For the text-containing cell, return its midpoint in (X, Y) coordinate format. 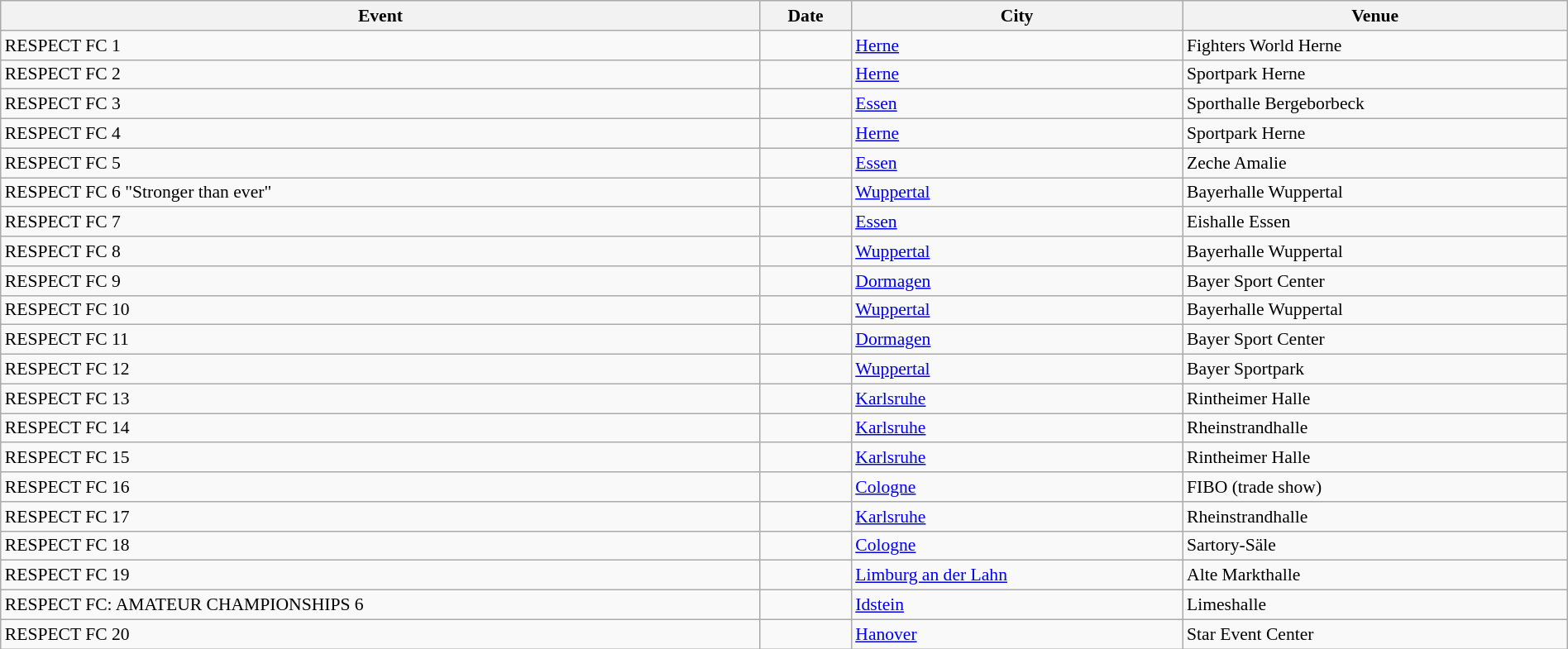
RESPECT FC 3 (380, 104)
Sporthalle Bergeborbeck (1374, 104)
Zeche Amalie (1374, 163)
Alte Markthalle (1374, 575)
Venue (1374, 16)
RESPECT FC: AMATEUR CHAMPIONSHIPS 6 (380, 604)
RESPECT FC 18 (380, 546)
RESPECT FC 7 (380, 222)
Fighters World Herne (1374, 45)
RESPECT FC 10 (380, 310)
RESPECT FC 17 (380, 516)
RESPECT FC 13 (380, 398)
RESPECT FC 8 (380, 251)
RESPECT FC 5 (380, 163)
Sartory-Säle (1374, 546)
RESPECT FC 15 (380, 457)
RESPECT FC 2 (380, 74)
RESPECT FC 11 (380, 340)
Hanover (1017, 634)
Idstein (1017, 604)
Eishalle Essen (1374, 222)
RESPECT FC 4 (380, 133)
Date (806, 16)
Bayer Sportpark (1374, 369)
City (1017, 16)
RESPECT FC 1 (380, 45)
FIBO (trade show) (1374, 487)
RESPECT FC 12 (380, 369)
Event (380, 16)
Limburg an der Lahn (1017, 575)
RESPECT FC 19 (380, 575)
Limeshalle (1374, 604)
RESPECT FC 9 (380, 280)
RESPECT FC 6 "Stronger than ever" (380, 192)
RESPECT FC 20 (380, 634)
RESPECT FC 16 (380, 487)
Star Event Center (1374, 634)
RESPECT FC 14 (380, 428)
